Return (X, Y) of the center of cell containing provided text 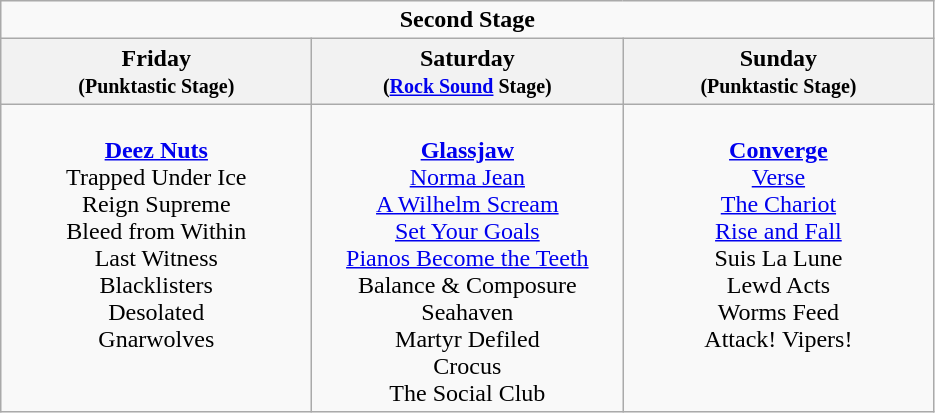
Sunday(Punktastic Stage) (778, 72)
Saturday(Rock Sound Stage) (468, 72)
Second Stage (468, 20)
Glassjaw Norma Jean A Wilhelm Scream Set Your Goals Pianos Become the Teeth Balance & Composure Seahaven Martyr Defiled Crocus The Social Club (468, 258)
Converge Verse The Chariot Rise and Fall Suis La Lune Lewd Acts Worms Feed Attack! Vipers! (778, 258)
Deez Nuts Trapped Under Ice Reign Supreme Bleed from Within Last Witness Blacklisters Desolated Gnarwolves (156, 258)
Friday(Punktastic Stage) (156, 72)
